Determine the (X, Y) coordinate at the center of the cell enclosing the given text.  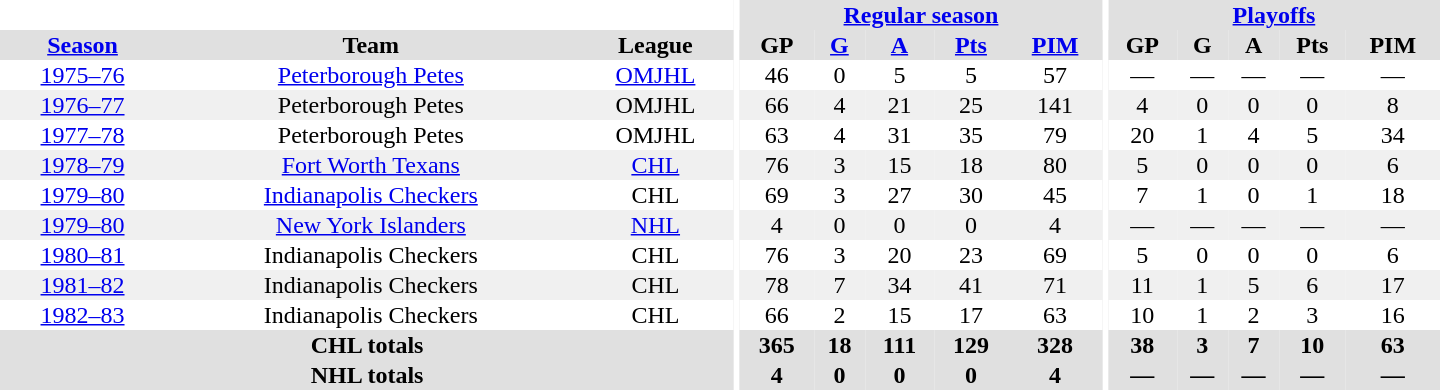
Regular season (921, 15)
1976–77 (82, 105)
111 (900, 345)
League (656, 45)
8 (1393, 105)
Season (82, 45)
1980–81 (82, 255)
25 (971, 105)
78 (777, 285)
79 (1055, 135)
45 (1055, 195)
328 (1055, 345)
365 (777, 345)
21 (900, 105)
38 (1142, 345)
57 (1055, 75)
1977–78 (82, 135)
Fort Worth Texans (371, 165)
80 (1055, 165)
31 (900, 135)
CHL totals (367, 345)
141 (1055, 105)
Team (371, 45)
30 (971, 195)
1982–83 (82, 315)
46 (777, 75)
New York Islanders (371, 225)
1978–79 (82, 165)
11 (1142, 285)
35 (971, 135)
71 (1055, 285)
1981–82 (82, 285)
41 (971, 285)
27 (900, 195)
23 (971, 255)
16 (1393, 315)
Playoffs (1274, 15)
129 (971, 345)
NHL totals (367, 375)
1975–76 (82, 75)
NHL (656, 225)
